Output the [x, y] coordinate of the center of the cell containing the given text.  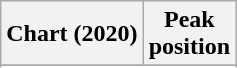
Chart (2020) [72, 34]
Peakposition [189, 34]
